For the text-containing cell, return its midpoint in (x, y) coordinate format. 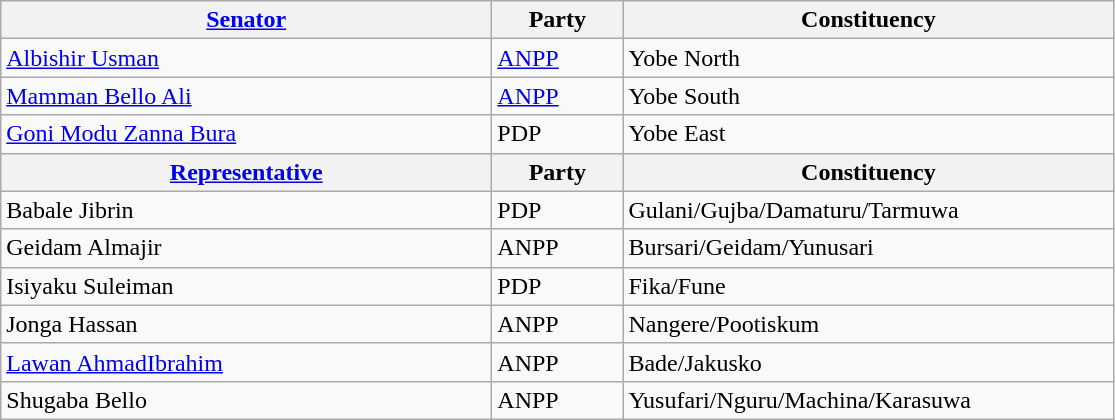
Albishir Usman (246, 58)
Jonga Hassan (246, 324)
Fika/Fune (868, 286)
Yobe South (868, 96)
Yusufari/Nguru/Machina/Karasuwa (868, 400)
Babale Jibrin (246, 210)
Goni Modu Zanna Bura (246, 134)
Bursari/Geidam/Yunusari (868, 248)
Geidam Almajir (246, 248)
Gulani/Gujba/Damaturu/Tarmuwa (868, 210)
Shugaba Bello (246, 400)
Bade/Jakusko (868, 362)
Isiyaku Suleiman (246, 286)
Yobe East (868, 134)
Senator (246, 20)
Mamman Bello Ali (246, 96)
Representative (246, 172)
Yobe North (868, 58)
Nangere/Pootiskum (868, 324)
Lawan AhmadIbrahim (246, 362)
